Return the (x, y) coordinate for the center point of the cell that contains the specified text.  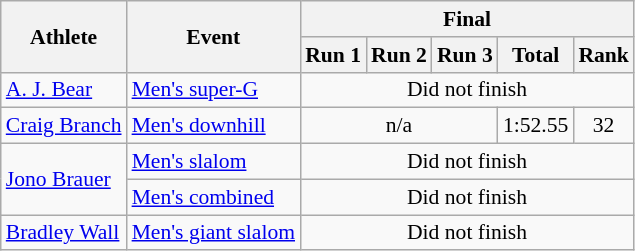
32 (604, 126)
Event (214, 36)
n/a (399, 126)
Men's slalom (214, 162)
Men's super-G (214, 90)
Men's combined (214, 197)
Craig Branch (64, 126)
Athlete (64, 36)
Men's downhill (214, 126)
Jono Brauer (64, 180)
Bradley Wall (64, 233)
1:52.55 (536, 126)
Run 2 (399, 55)
Rank (604, 55)
A. J. Bear (64, 90)
Run 3 (465, 55)
Total (536, 55)
Final (467, 19)
Men's giant slalom (214, 233)
Run 1 (333, 55)
